For the text-containing cell, return its midpoint in [X, Y] coordinate format. 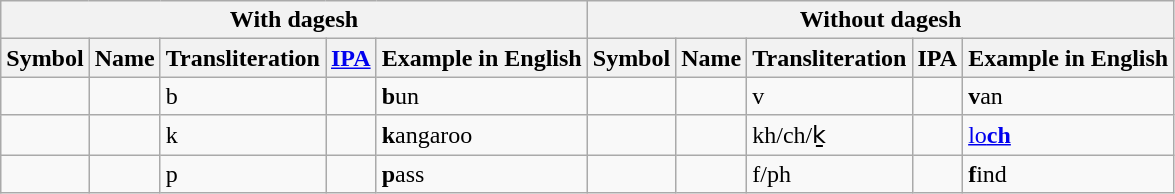
pass [482, 173]
van [1068, 96]
kangaroo [482, 135]
f/ph [830, 173]
k [242, 135]
kh/ch/ḵ [830, 135]
v [830, 96]
find [1068, 173]
With dagesh [294, 20]
Without dagesh [880, 20]
bun [482, 96]
p [242, 173]
loch [1068, 135]
b [242, 96]
